From the cell containing the given text, extract its center point as [X, Y] coordinate. 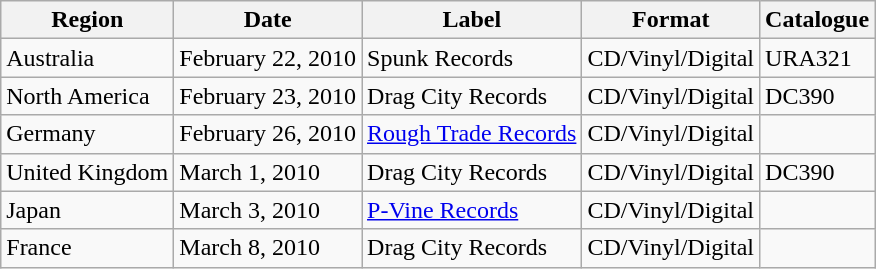
Australia [88, 58]
Japan [88, 210]
February 26, 2010 [268, 134]
URA321 [818, 58]
Germany [88, 134]
February 23, 2010 [268, 96]
Spunk Records [472, 58]
March 1, 2010 [268, 172]
March 3, 2010 [268, 210]
Format [671, 20]
February 22, 2010 [268, 58]
Label [472, 20]
Catalogue [818, 20]
Region [88, 20]
Rough Trade Records [472, 134]
United Kingdom [88, 172]
March 8, 2010 [268, 248]
P-Vine Records [472, 210]
North America [88, 96]
Date [268, 20]
France [88, 248]
